Detect which cell encompasses the target text, then output its [x, y] center coordinate. 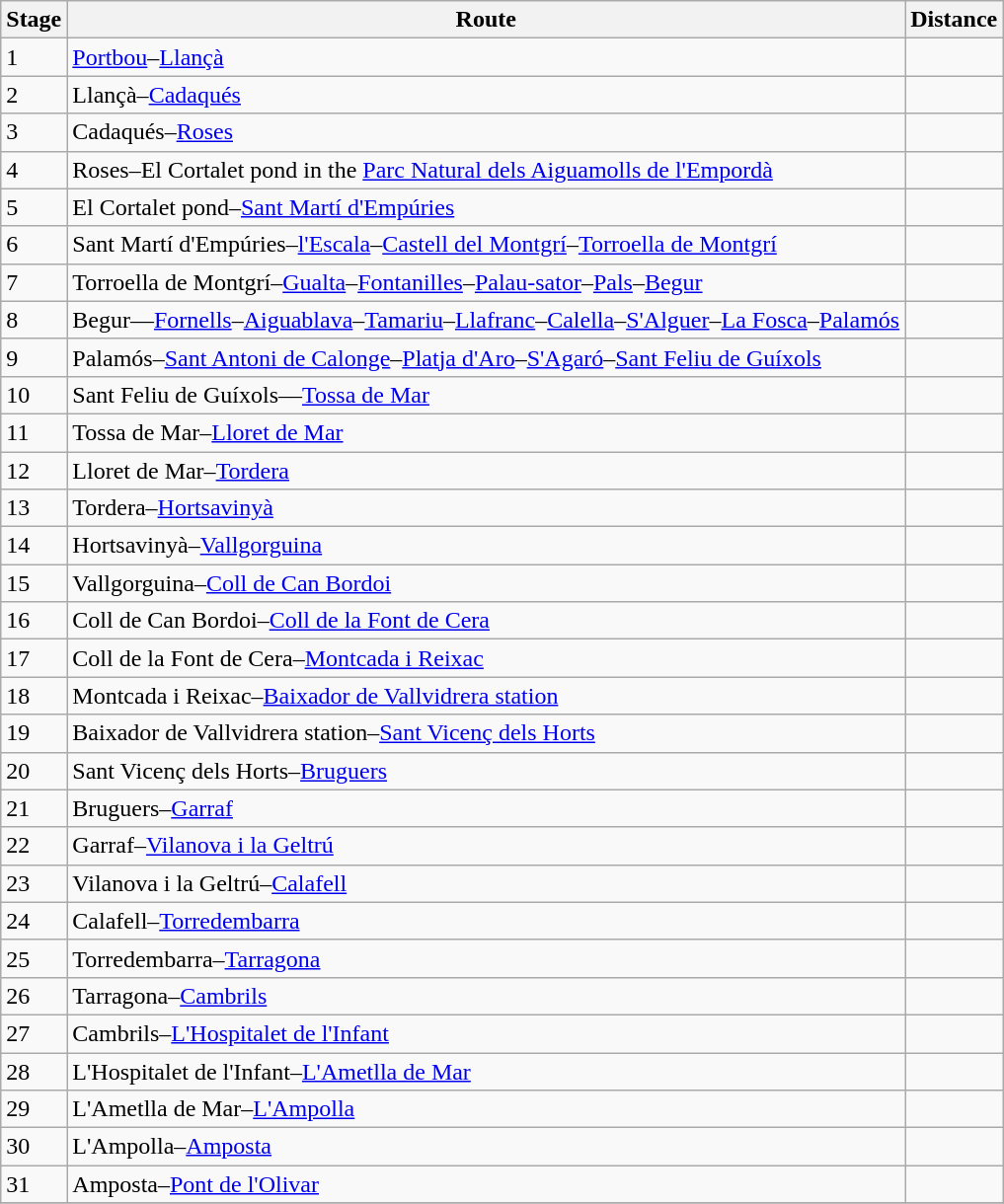
29 [34, 1109]
Baixador de Vallvidrera station–Sant Vicenç dels Horts [486, 733]
L'Ametlla de Mar–L'Ampolla [486, 1109]
Cadaqués–Roses [486, 132]
3 [34, 132]
Coll de la Font de Cera–Montcada i Reixac [486, 658]
8 [34, 320]
Hortsavinyà–Vallgorguina [486, 546]
16 [34, 621]
Distance [954, 20]
Roses–El Cortalet pond in the Parc Natural dels Aiguamolls de l'Empordà [486, 170]
Torredembarra–Tarragona [486, 958]
Sant Vicenç dels Horts–Bruguers [486, 771]
Bruguers–Garraf [486, 808]
12 [34, 471]
31 [34, 1184]
Tarragona–Cambrils [486, 996]
10 [34, 395]
14 [34, 546]
13 [34, 508]
15 [34, 583]
28 [34, 1071]
Route [486, 20]
L'Ampolla–Amposta [486, 1147]
Portbou–Llançà [486, 57]
18 [34, 696]
Garraf–Vilanova i la Geltrú [486, 846]
Vilanova i la Geltrú–Calafell [486, 883]
22 [34, 846]
L'Hospitalet de l'Infant–L'Ametlla de Mar [486, 1071]
4 [34, 170]
Lloret de Mar–Tordera [486, 471]
Torroella de Montgrí–Gualta–Fontanilles–Palau-sator–Pals–Begur [486, 282]
20 [34, 771]
El Cortalet pond–Sant Martí d'Empúries [486, 207]
Sant Martí d'Empúries–l'Escala–Castell del Montgrí–Torroella de Montgrí [486, 245]
Tossa de Mar–Lloret de Mar [486, 432]
Stage [34, 20]
Amposta–Pont de l'Olivar [486, 1184]
17 [34, 658]
7 [34, 282]
19 [34, 733]
23 [34, 883]
Coll de Can Bordoi–Coll de la Font de Cera [486, 621]
11 [34, 432]
Palamós–Sant Antoni de Calonge–Platja d'Aro–S'Agaró–Sant Feliu de Guíxols [486, 357]
Montcada i Reixac–Baixador de Vallvidrera station [486, 696]
21 [34, 808]
9 [34, 357]
27 [34, 1033]
5 [34, 207]
Llançà–Cadaqués [486, 95]
6 [34, 245]
Sant Feliu de Guíxols––Tossa de Mar [486, 395]
2 [34, 95]
25 [34, 958]
26 [34, 996]
Vallgorguina–Coll de Can Bordoi [486, 583]
Tordera–Hortsavinyà [486, 508]
Calafell–Torredembarra [486, 921]
1 [34, 57]
30 [34, 1147]
Cambrils–L'Hospitalet de l'Infant [486, 1033]
Begur––Fornells–Aiguablava–Tamariu–Llafranc–Calella–S'Alguer–La Fosca–Palamós [486, 320]
24 [34, 921]
